Output the (X, Y) coordinate of the center of the cell containing the given text.  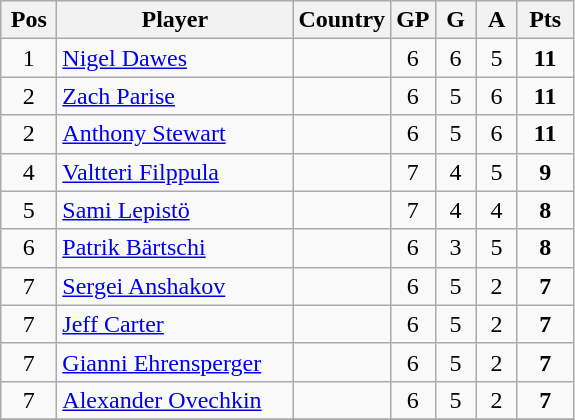
Pts (545, 20)
Patrik Bärtschi (175, 248)
Valtteri Filppula (175, 172)
3 (456, 248)
Jeff Carter (175, 324)
Gianni Ehrensperger (175, 362)
G (456, 20)
Anthony Stewart (175, 134)
Country (342, 20)
GP (413, 20)
Alexander Ovechkin (175, 400)
Pos (29, 20)
Player (175, 20)
9 (545, 172)
Nigel Dawes (175, 58)
Zach Parise (175, 96)
A (496, 20)
Sergei Anshakov (175, 286)
1 (29, 58)
Sami Lepistö (175, 210)
